From the cell containing the given text, extract its center point as [X, Y] coordinate. 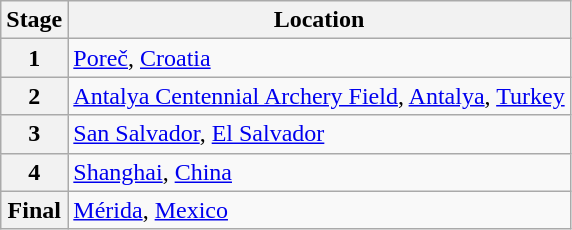
Poreč, Croatia [319, 58]
1 [34, 58]
Shanghai, China [319, 172]
4 [34, 172]
Final [34, 210]
Location [319, 20]
Stage [34, 20]
3 [34, 134]
San Salvador, El Salvador [319, 134]
2 [34, 96]
Mérida, Mexico [319, 210]
Antalya Centennial Archery Field, Antalya, Turkey [319, 96]
